Detect which cell encompasses the target text, then output its [x, y] center coordinate. 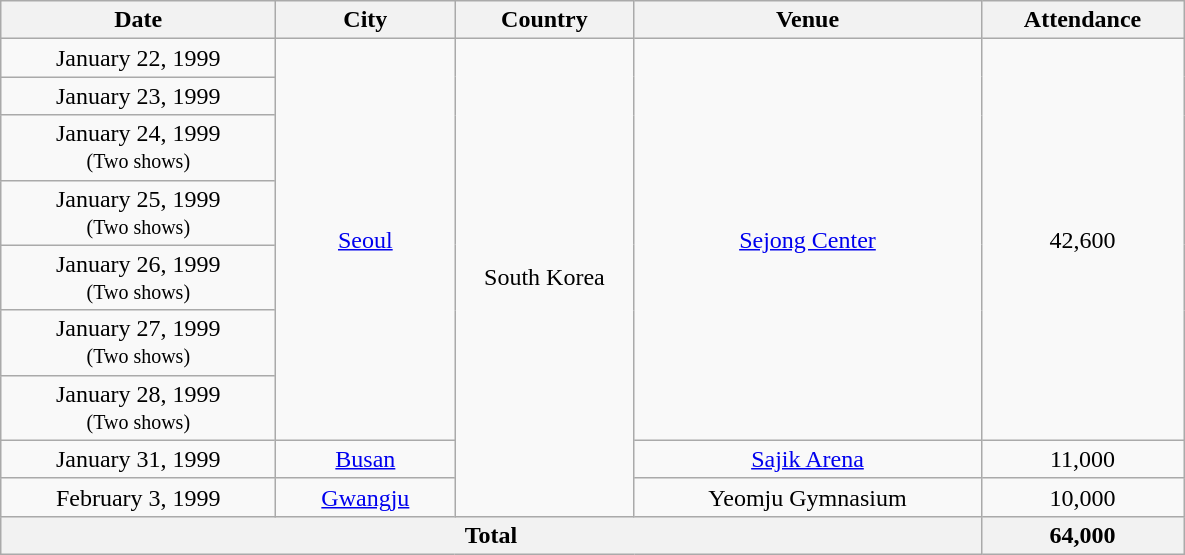
11,000 [1082, 459]
Attendance [1082, 20]
Total [491, 535]
January 31, 1999 [138, 459]
January 28, 1999(Two shows) [138, 408]
64,000 [1082, 535]
42,600 [1082, 240]
Sejong Center [808, 240]
Sajik Arena [808, 459]
January 22, 1999 [138, 58]
January 23, 1999 [138, 96]
Busan [366, 459]
City [366, 20]
Seoul [366, 240]
January 27, 1999(Two shows) [138, 342]
South Korea [544, 278]
January 25, 1999(Two shows) [138, 212]
January 24, 1999(Two shows) [138, 148]
February 3, 1999 [138, 497]
Gwangju [366, 497]
Venue [808, 20]
10,000 [1082, 497]
Date [138, 20]
Yeomju Gymnasium [808, 497]
January 26, 1999(Two shows) [138, 278]
Country [544, 20]
